Identify which cell holds the provided text, then report its (X, Y) central coordinate. 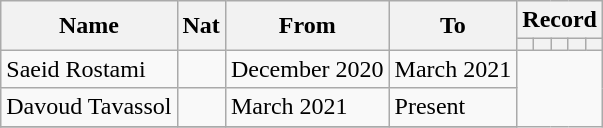
From (307, 26)
Record (560, 20)
To (453, 26)
Present (453, 107)
Nat (201, 26)
December 2020 (307, 69)
Davoud Tavassol (89, 107)
Saeid Rostami (89, 69)
Name (89, 26)
